Capture the cell that displays the provided text and extract its (X, Y) central coordinate. 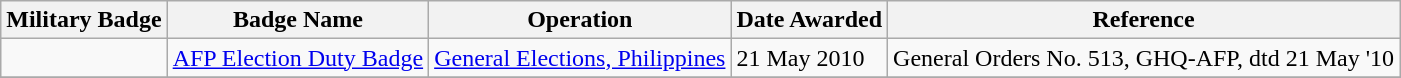
General Elections, Philippines (580, 58)
Badge Name (298, 20)
AFP Election Duty Badge (298, 58)
Military Badge (84, 20)
Date Awarded (810, 20)
General Orders No. 513, GHQ-AFP, dtd 21 May '10 (1144, 58)
Operation (580, 20)
Reference (1144, 20)
21 May 2010 (810, 58)
